Return the (X, Y) coordinate for the center point of the cell that contains the specified text.  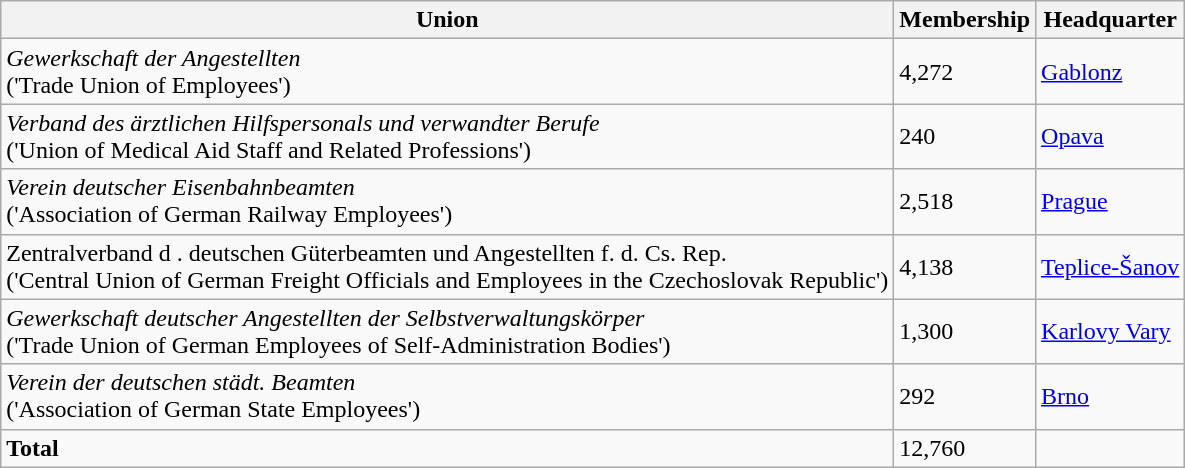
1,300 (965, 332)
4,272 (965, 72)
Prague (1110, 202)
2,518 (965, 202)
Karlovy Vary (1110, 332)
Union (448, 20)
Opava (1110, 136)
Membership (965, 20)
Verband des ärztlichen Hilfspersonals und verwandter Berufe('Union of Medical Aid Staff and Related Professions') (448, 136)
Verein deutscher Eisenbahnbeamten('Association of German Railway Employees') (448, 202)
Brno (1110, 396)
Gablonz (1110, 72)
292 (965, 396)
12,760 (965, 448)
240 (965, 136)
4,138 (965, 266)
Gewerkschaft deutscher Angestellten der Selbstverwaltungskörper('Trade Union of German Employees of Self-Administration Bodies') (448, 332)
Teplice-Šanov (1110, 266)
Total (448, 448)
Verein der deutschen städt. Beamten('Association of German State Employees') (448, 396)
Headquarter (1110, 20)
Gewerkschaft der Angestellten('Trade Union of Employees') (448, 72)
